Pinpoint the cell where the given text exists, returning its (x, y) midpoint coordinate. 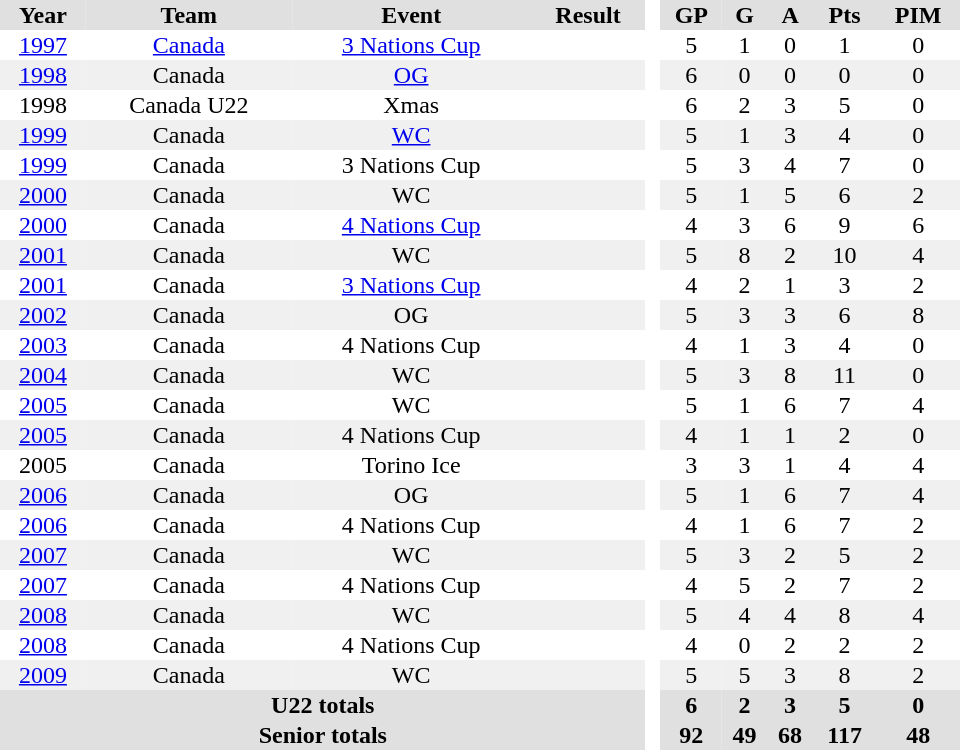
1997 (43, 45)
Team (189, 15)
2002 (43, 315)
GP (692, 15)
Senior totals (323, 735)
Torino Ice (412, 465)
Result (588, 15)
68 (790, 735)
Year (43, 15)
2004 (43, 375)
11 (844, 375)
Event (412, 15)
U22 totals (323, 705)
G (744, 15)
2003 (43, 345)
Xmas (412, 105)
10 (844, 255)
49 (744, 735)
PIM (918, 15)
117 (844, 735)
92 (692, 735)
2009 (43, 675)
9 (844, 225)
A (790, 15)
Pts (844, 15)
Canada U22 (189, 105)
48 (918, 735)
